Detect which cell encompasses the target text, then output its (x, y) center coordinate. 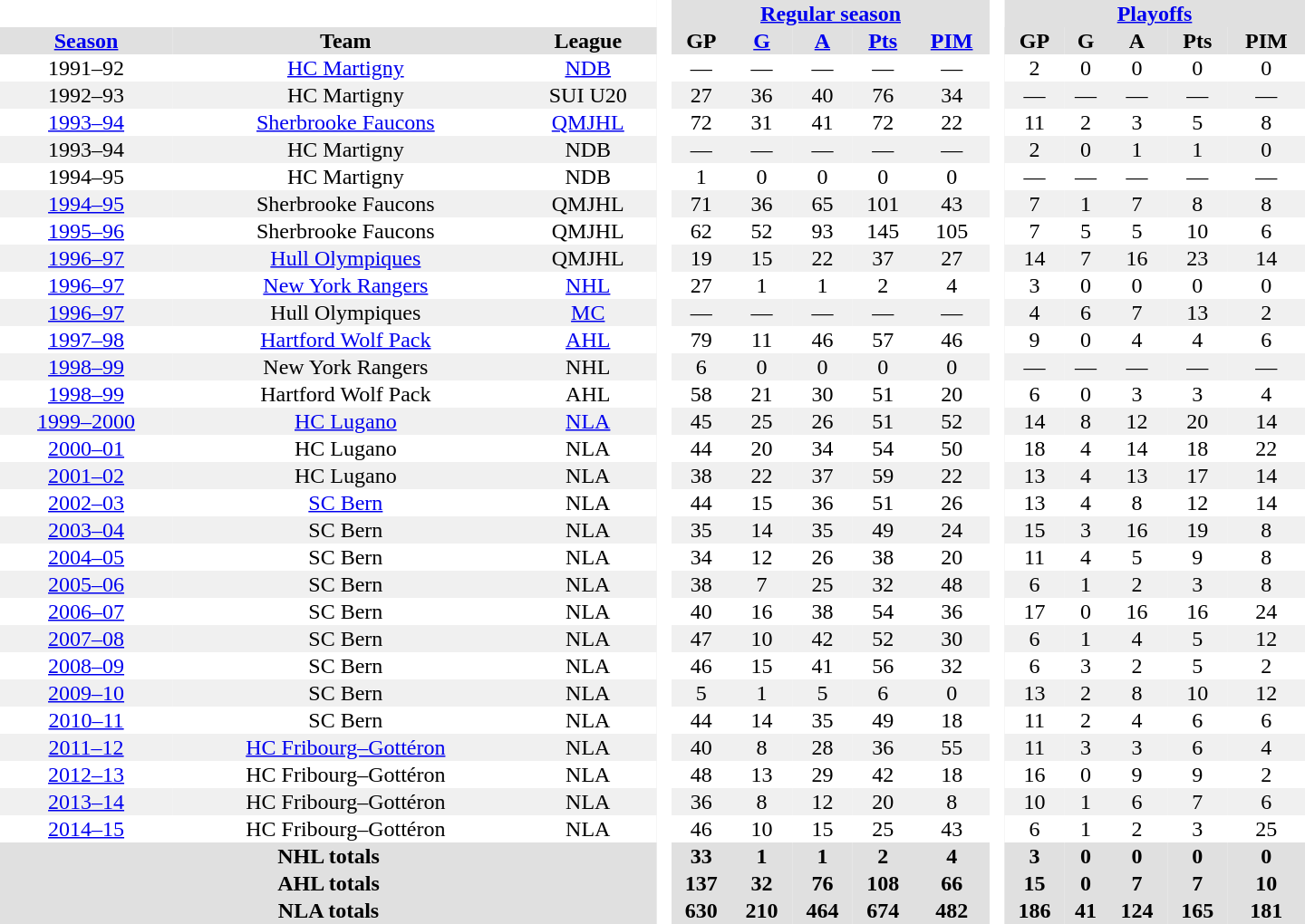
Regular season (830, 14)
2000–01 (86, 448)
45 (701, 421)
1997–98 (86, 340)
2006–07 (86, 611)
21 (761, 394)
79 (701, 340)
210 (761, 910)
1992–93 (86, 95)
137 (701, 883)
181 (1267, 910)
59 (883, 476)
1995–96 (86, 231)
58 (701, 394)
NHL totals (328, 856)
65 (823, 204)
2004–05 (86, 557)
1999–2000 (86, 421)
2012–13 (86, 775)
50 (952, 448)
AHL totals (328, 883)
71 (701, 204)
2001–02 (86, 476)
23 (1198, 258)
108 (883, 883)
2003–04 (86, 530)
464 (823, 910)
2002–03 (86, 503)
47 (701, 639)
Playoffs (1155, 14)
101 (883, 204)
57 (883, 340)
145 (883, 231)
33 (701, 856)
Team (345, 41)
2014–15 (86, 829)
SUI U20 (588, 95)
28 (823, 747)
2005–06 (86, 584)
League (588, 41)
2009–10 (86, 693)
482 (952, 910)
NLA totals (328, 910)
55 (952, 747)
186 (1035, 910)
2011–12 (86, 747)
Season (86, 41)
29 (823, 775)
66 (952, 883)
2008–09 (86, 666)
630 (701, 910)
105 (952, 231)
165 (1198, 910)
124 (1136, 910)
31 (761, 122)
62 (701, 231)
93 (823, 231)
1991–92 (86, 68)
56 (883, 666)
2007–08 (86, 639)
2010–11 (86, 720)
674 (883, 910)
MC (588, 313)
2013–14 (86, 802)
